Locate the cell with the specified text and output its [x, y] center coordinate. 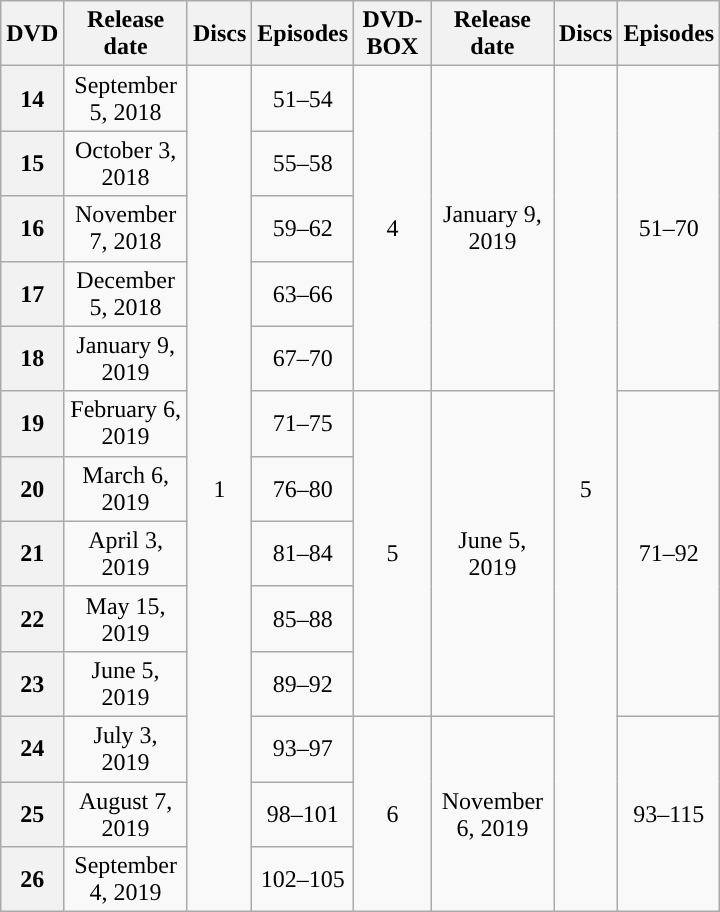
DVD [32, 34]
November 6, 2019 [492, 814]
25 [32, 814]
14 [32, 98]
DVD-BOX [393, 34]
23 [32, 684]
20 [32, 488]
6 [393, 814]
93–115 [669, 814]
1 [219, 489]
4 [393, 228]
19 [32, 424]
17 [32, 294]
October 3, 2018 [126, 164]
76–80 [303, 488]
July 3, 2019 [126, 748]
55–58 [303, 164]
February 6, 2019 [126, 424]
15 [32, 164]
18 [32, 358]
59–62 [303, 228]
November 7, 2018 [126, 228]
16 [32, 228]
51–54 [303, 98]
April 3, 2019 [126, 554]
August 7, 2019 [126, 814]
26 [32, 880]
September 5, 2018 [126, 98]
71–92 [669, 554]
98–101 [303, 814]
December 5, 2018 [126, 294]
22 [32, 618]
March 6, 2019 [126, 488]
63–66 [303, 294]
102–105 [303, 880]
24 [32, 748]
81–84 [303, 554]
85–88 [303, 618]
September 4, 2019 [126, 880]
89–92 [303, 684]
51–70 [669, 228]
93–97 [303, 748]
71–75 [303, 424]
67–70 [303, 358]
21 [32, 554]
May 15, 2019 [126, 618]
